Capture the cell that displays the provided text and extract its [x, y] central coordinate. 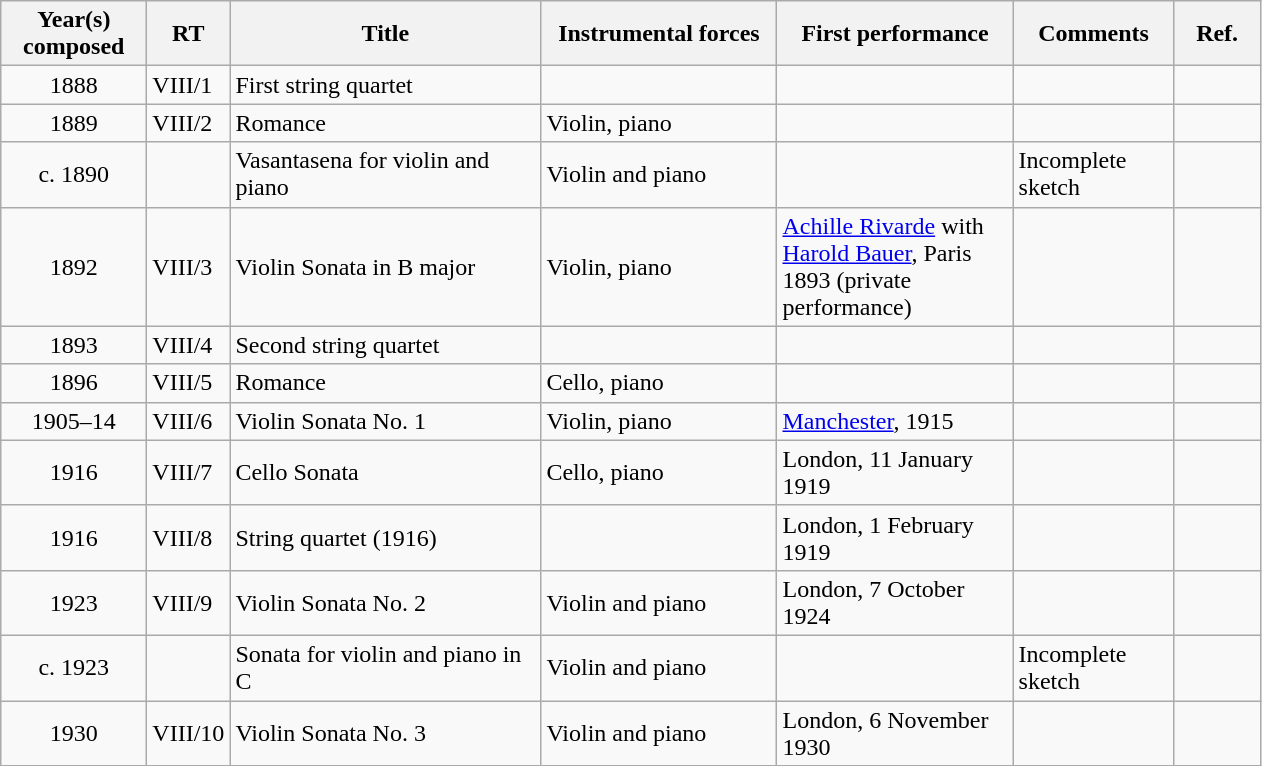
VIII/10 [188, 732]
VIII/8 [188, 538]
VIII/3 [188, 266]
Cello Sonata [386, 472]
Manchester, 1915 [895, 421]
1896 [74, 383]
VIII/6 [188, 421]
RT [188, 34]
VIII/4 [188, 345]
Violin Sonata No. 1 [386, 421]
1888 [74, 85]
1889 [74, 123]
Violin Sonata No. 3 [386, 732]
Title [386, 34]
VIII/2 [188, 123]
VIII/7 [188, 472]
c. 1890 [74, 174]
Sonata for violin and piano in C [386, 668]
Ref. [1217, 34]
VIII/9 [188, 602]
VIII/5 [188, 383]
London, 11 January 1919 [895, 472]
Violin Sonata in B major [386, 266]
VIII/1 [188, 85]
Instrumental forces [659, 34]
First performance [895, 34]
1893 [74, 345]
String quartet (1916) [386, 538]
c. 1923 [74, 668]
Violin Sonata No. 2 [386, 602]
Vasantasena for violin and piano [386, 174]
Year(s) composed [74, 34]
1892 [74, 266]
1930 [74, 732]
1905–14 [74, 421]
First string quartet [386, 85]
Second string quartet [386, 345]
London, 7 October 1924 [895, 602]
Achille Rivarde with Harold Bauer, Paris 1893 (private performance) [895, 266]
London, 1 February 1919 [895, 538]
London, 6 November 1930 [895, 732]
1923 [74, 602]
Comments [1094, 34]
